Pinpoint the cell where the given text exists, returning its (X, Y) midpoint coordinate. 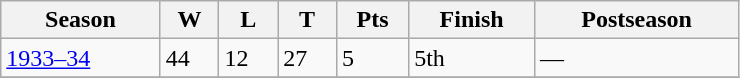
— (637, 58)
44 (190, 58)
T (308, 20)
Postseason (637, 20)
1933–34 (80, 58)
5 (372, 58)
12 (248, 58)
Pts (372, 20)
L (248, 20)
W (190, 20)
Finish (472, 20)
5th (472, 58)
Season (80, 20)
27 (308, 58)
